Return the [x, y] coordinate for the center point of the cell that contains the specified text.  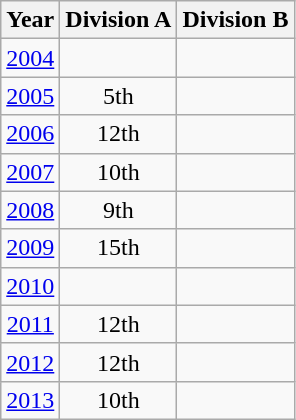
2006 [30, 134]
Year [30, 20]
2012 [30, 362]
2005 [30, 96]
Division A [118, 20]
Division B [236, 20]
2010 [30, 286]
2004 [30, 58]
2011 [30, 324]
2013 [30, 400]
5th [118, 96]
2009 [30, 248]
15th [118, 248]
9th [118, 210]
2007 [30, 172]
2008 [30, 210]
